Output the (X, Y) coordinate of the center of the cell containing the given text.  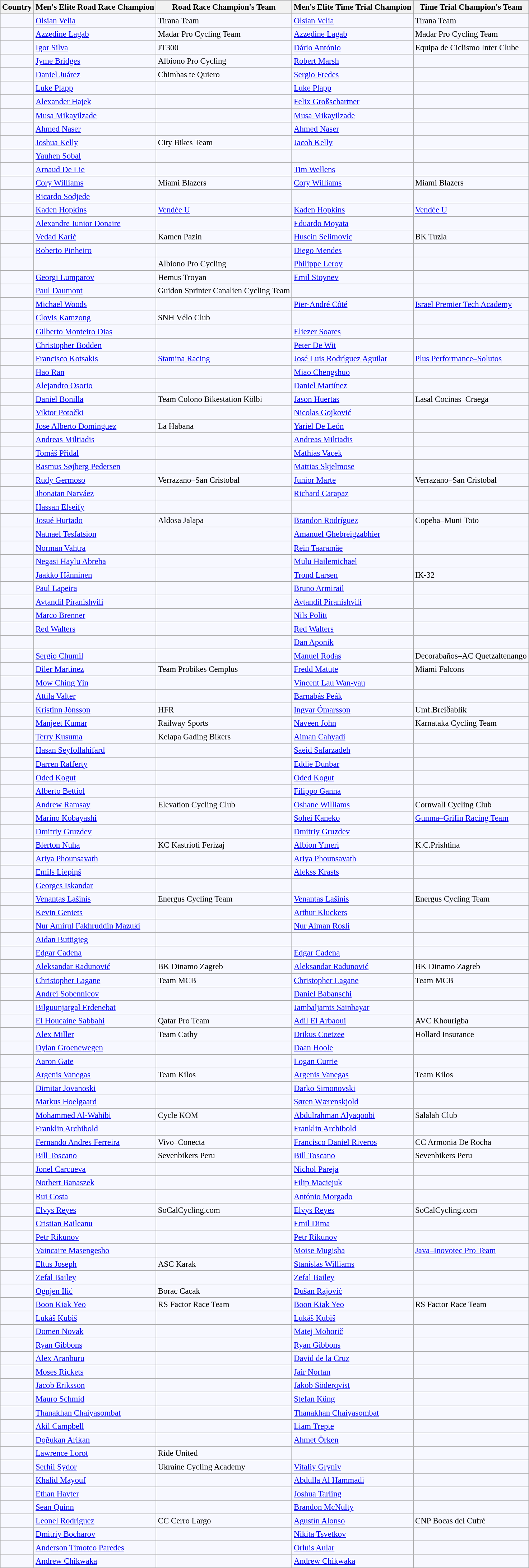
Kristinn Jónsson (95, 710)
Matej Mohorič (353, 1331)
Natnael Tesfatsion (95, 534)
Dimitar Jovanoski (95, 1088)
Filippo Ganna (353, 791)
Andrew Ramsay (95, 804)
Miao Chengshuo (353, 372)
Rein Taaramäe (353, 548)
Bilguunjargal Erdenebat (95, 1007)
José Luis Rodríguez Aguilar (353, 358)
Moise Mugisha (353, 1251)
JT300 (224, 48)
Drikus Coetzee (353, 1034)
Joshua Kelly (95, 142)
Team Probikes Cemplus (224, 669)
K.C.Prishtina (471, 845)
Nur Amirul Fakhruddin Mazuki (95, 926)
Marco Brenner (95, 615)
Alberto Bettiol (95, 791)
Jakob Söderqvist (353, 1386)
Lawrence Lorot (95, 1453)
Eltus Joseph (95, 1264)
Copeba–Muni Toto (471, 521)
Chimbas te Quiero (224, 75)
Liam Trepte (353, 1426)
Miami Falcons (471, 669)
Ukraine Cycling Academy (224, 1467)
SNH Vélo Club (224, 318)
Norbert Banaszek (95, 1183)
Clovis Kamzong (95, 318)
Viktor Potočki (95, 413)
Andrei Sobennicov (95, 994)
Oshane Williams (353, 804)
Plus Performance–Solutos (471, 358)
Stanislas Williams (353, 1264)
Daan Hoole (353, 1048)
Rudy Germoso (95, 480)
Adil El Arbaoui (353, 1021)
Joshua Tarling (353, 1494)
Jacob Kelly (353, 142)
Jose Alberto Dominguez (95, 426)
Arnaud De Lie (95, 169)
Ricardo Sodjede (95, 196)
Georges Iskandar (95, 886)
Ingvar Ómarsson (353, 710)
Husein Selimovic (353, 237)
Robert Marsh (353, 61)
Negasi Haylu Abreha (95, 561)
Salalah Club (471, 1115)
Qatar Pro Team (224, 1021)
Borac Cacak (224, 1291)
Manuel Rodas (353, 656)
Philippe Leroy (353, 264)
Jaakko Hänninen (95, 575)
Emil Stoynev (353, 278)
Darren Rafferty (95, 764)
Ahmet Örken (353, 1440)
Blerton Nuha (95, 845)
Francisco Daniel Riveros (353, 1142)
KC Kastrioti Ferizaj (224, 845)
Aaron Gate (95, 1061)
Terry Kusuma (95, 737)
CC Armonia De Rocha (471, 1142)
BK Tuzla (471, 237)
Dário António (353, 48)
Barnabás Peák (353, 696)
Men's Elite Road Race Champion (95, 7)
Vincent Lau Wan-yau (353, 683)
Team Colono Bikestation Kölbi (224, 399)
Felix Großschartner (353, 102)
Aidan Buttigieg (95, 940)
Dušan Rajović (353, 1291)
Junior Marte (353, 480)
Vedad Karić (95, 237)
Vaincaire Masengesho (95, 1251)
Josué Hurtado (95, 521)
Alejandro Osorio (95, 386)
Jyme Bridges (95, 61)
Sean Quinn (95, 1507)
Michael Woods (95, 304)
Aldosa Jalapa (224, 521)
Eliezer Soares (353, 331)
Rui Costa (95, 1196)
Jhonatan Narváez (95, 494)
Mohammed Al-Wahibi (95, 1115)
Moses Rickets (95, 1372)
Aiman Cahyadi (353, 737)
Orluis Aular (353, 1548)
Lasal Cocinas–Craega (471, 399)
Sergio Fredes (353, 75)
Søren Wærenskjold (353, 1102)
Mauro Schmid (95, 1399)
Jair Nortan (353, 1372)
Abdulrahman Alyaqoobi (353, 1115)
Nikita Tsvetkov (353, 1534)
Abdulla Al Hammadi (353, 1480)
Marino Kobayashi (95, 818)
Alexander Hajek (95, 102)
Yariel De León (353, 426)
Akil Campbell (95, 1426)
Team Cathy (224, 1034)
Igor Silva (95, 48)
Pier-André Côté (353, 304)
Gilberto Monteiro Dias (95, 331)
City Bikes Team (224, 142)
Decorabaños–AC Quetzaltenango (471, 656)
Domen Novak (95, 1331)
Manjeet Kumar (95, 723)
Umf.Breiðablik (471, 710)
Kelapa Gading Bikers (224, 737)
Nils Politt (353, 615)
La Habana (224, 426)
Fernando Andres Ferreira (95, 1142)
Country (17, 7)
Fredd Matute (353, 669)
Dan Aponik (353, 642)
Peter De Wit (353, 345)
Guidon Sprinter Canalien Cycling Team (224, 291)
Jacob Eriksson (95, 1386)
AVC Khourigba (471, 1021)
Brandon Rodríguez (353, 521)
Filip Maciejuk (353, 1183)
HFR (224, 710)
Diego Mendes (353, 251)
Paul Lapeira (95, 588)
Amanuel Ghebreigzabhier (353, 534)
Java–Inovotec Pro Team (471, 1251)
Hasan Seyfollahifard (95, 751)
Vitaliy Gryniv (353, 1467)
Roberto Pinheiro (95, 251)
Alex Aranburu (95, 1358)
Elevation Cycling Club (224, 804)
Vivo–Conecta (224, 1142)
Diler Martinez (95, 669)
Sohei Kaneko (353, 818)
Doğukan Arikan (95, 1440)
Stamina Racing (224, 358)
Serhii Sydor (95, 1467)
Leonel Rodríguez (95, 1521)
Daniel Bonilla (95, 399)
Railway Sports (224, 723)
IK-32 (471, 575)
Khalid Mayouf (95, 1480)
Nichol Pareja (353, 1169)
Mattias Skjelmose (353, 467)
Daniel Juárez (95, 75)
Dylan Groenewegen (95, 1048)
Rasmus Søjberg Pedersen (95, 467)
Ethan Hayter (95, 1494)
Eduardo Moyata (353, 223)
Stefan Küng (353, 1399)
Georgi Lumparov (95, 278)
Richard Carapaz (353, 494)
Mathias Vacek (353, 453)
Kevin Geniets (95, 913)
Kamen Pazin (224, 237)
Mulu Hailemichael (353, 561)
Anderson Timoteo Paredes (95, 1548)
Ognjen Ilić (95, 1291)
Markus Hoelgaard (95, 1102)
Tomáš Přidal (95, 453)
Paul Daumont (95, 291)
Emīls Liepiņš (95, 872)
CNP Bocas del Cufré (471, 1521)
Emil Dima (353, 1223)
Tim Wellens (353, 169)
Daniel Babanschi (353, 994)
Christopher Bodden (95, 345)
Logan Currie (353, 1061)
Alex Miller (95, 1034)
ASC Karak (224, 1264)
Attila Valter (95, 696)
Nicolas Gojković (353, 413)
Agustín Alonso (353, 1521)
Hao Ran (95, 372)
Hemus Troyan (224, 278)
Karnataka Cycling Team (471, 723)
Alekss Krasts (353, 872)
Mow Ching Yin (95, 683)
Arthur Kluckers (353, 913)
Darko Simonovski (353, 1088)
Cristian Raileanu (95, 1223)
Hollard Insurance (471, 1034)
Francisco Kotsakis (95, 358)
Dmitriy Bocharov (95, 1534)
Ride United (224, 1453)
Israel Premier Tech Academy (471, 304)
David de la Cruz (353, 1358)
Norman Vahtra (95, 548)
Naveen John (353, 723)
Cornwall Cycling Club (471, 804)
Cycle KOM (224, 1115)
Jonel Carcueva (95, 1169)
Albion Ymeri (353, 845)
Jambaljamts Sainbayar (353, 1007)
Equipa de Ciclismo Inter Clube (471, 48)
Yauhen Sobal (95, 156)
Trond Larsen (353, 575)
Time Trial Champion's Team (471, 7)
Gunma–Grifin Racing Team (471, 818)
Road Race Champion's Team (224, 7)
Daniel Martínez (353, 386)
Hassan Elseify (95, 507)
Eddie Dunbar (353, 764)
El Houcaine Sabbahi (95, 1021)
Jason Huertas (353, 399)
Men's Elite Time Trial Champion (353, 7)
CC Cerro Largo (224, 1521)
Saeid Safarzadeh (353, 751)
Nur Aiman Rosli (353, 926)
Brandon McNulty (353, 1507)
Alexandre Junior Donaire (95, 223)
Sergio Chumil (95, 656)
António Morgado (353, 1196)
Bruno Armirail (353, 588)
